Identify which cell holds the provided text, then report its [X, Y] central coordinate. 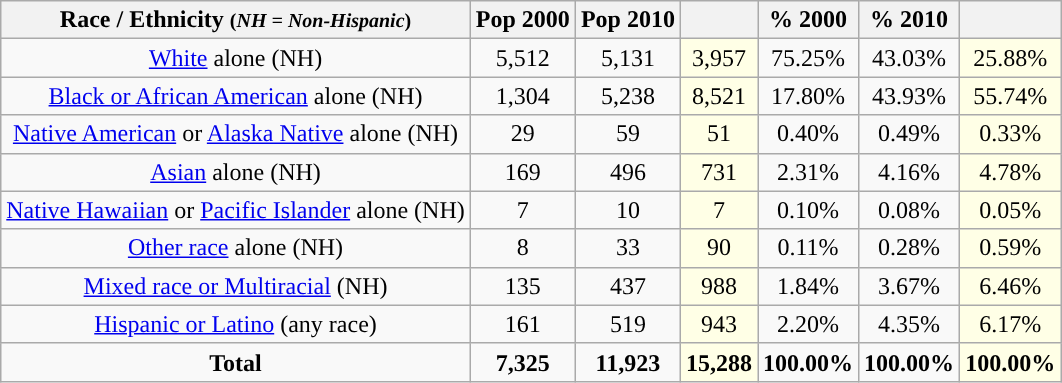
1.84% [808, 286]
Native American or Alaska Native alone (NH) [236, 134]
0.33% [1010, 134]
15,288 [718, 362]
8,521 [718, 96]
11,923 [628, 362]
0.11% [808, 248]
51 [718, 134]
4.35% [910, 324]
59 [628, 134]
90 [718, 248]
0.40% [808, 134]
Pop 2000 [522, 20]
0.49% [910, 134]
5,512 [522, 58]
10 [628, 210]
43.93% [910, 96]
731 [718, 172]
4.78% [1010, 172]
17.80% [808, 96]
5,238 [628, 96]
43.03% [910, 58]
0.08% [910, 210]
% 2010 [910, 20]
943 [718, 324]
33 [628, 248]
White alone (NH) [236, 58]
0.28% [910, 248]
55.74% [1010, 96]
Hispanic or Latino (any race) [236, 324]
Total [236, 362]
6.46% [1010, 286]
0.05% [1010, 210]
75.25% [808, 58]
1,304 [522, 96]
Other race alone (NH) [236, 248]
4.16% [910, 172]
135 [522, 286]
519 [628, 324]
169 [522, 172]
988 [718, 286]
3.67% [910, 286]
3,957 [718, 58]
29 [522, 134]
437 [628, 286]
Mixed race or Multiracial (NH) [236, 286]
2.31% [808, 172]
496 [628, 172]
Black or African American alone (NH) [236, 96]
2.20% [808, 324]
0.59% [1010, 248]
Race / Ethnicity (NH = Non-Hispanic) [236, 20]
25.88% [1010, 58]
0.10% [808, 210]
7,325 [522, 362]
Asian alone (NH) [236, 172]
6.17% [1010, 324]
Pop 2010 [628, 20]
161 [522, 324]
8 [522, 248]
5,131 [628, 58]
% 2000 [808, 20]
Native Hawaiian or Pacific Islander alone (NH) [236, 210]
